For the text-containing cell, return its midpoint in (X, Y) coordinate format. 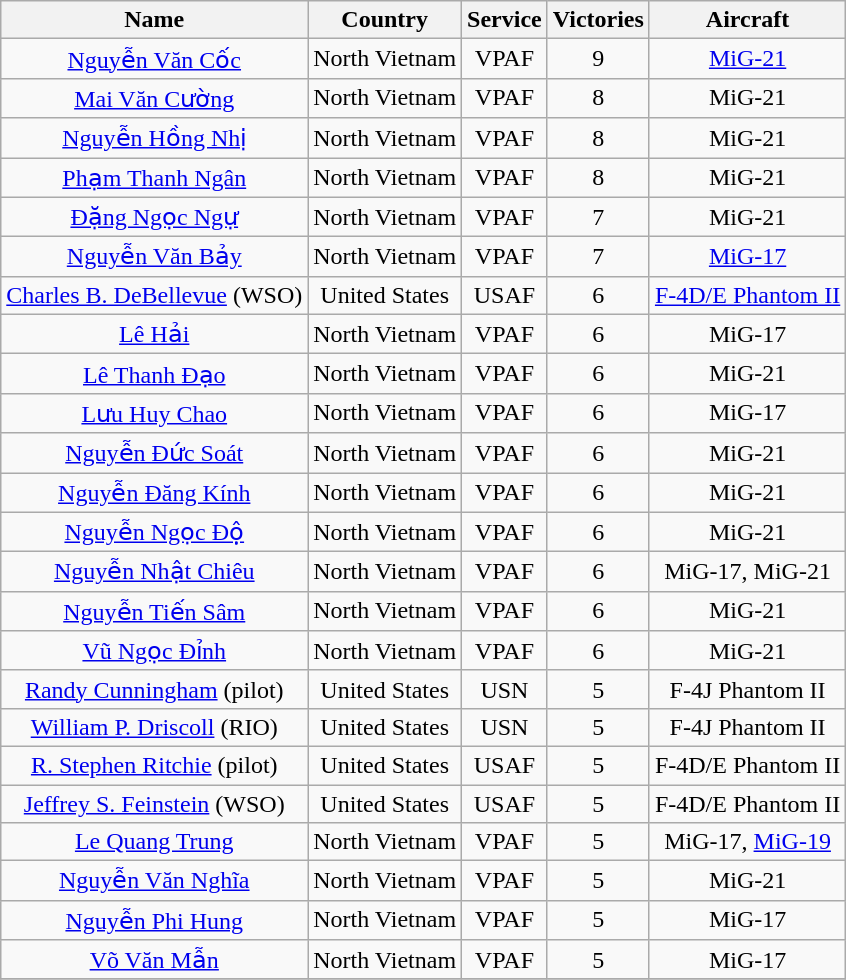
Nguyễn Tiến Sâm (154, 611)
Nguyễn Văn Nghĩa (154, 881)
Võ Văn Mẫn (154, 960)
Nguyễn Hồng Nhị (154, 138)
Nguyễn Phi Hung (154, 920)
Phạm Thanh Ngân (154, 178)
Service (505, 20)
Lê Thanh Đạo (154, 374)
Victories (598, 20)
MiG-17, MiG-21 (747, 572)
Lê Hải (154, 334)
Nguyễn Văn Bảy (154, 257)
Name (154, 20)
Le Quang Trung (154, 842)
Nguyễn Văn Cốc (154, 59)
R. Stephen Ritchie (pilot) (154, 765)
Aircraft (747, 20)
MiG-17, MiG-19 (747, 842)
Country (385, 20)
Randy Cunningham (pilot) (154, 689)
Nguyễn Đức Soát (154, 453)
Nguyễn Ngọc Độ (154, 532)
9 (598, 59)
Charles B. DeBellevue (WSO) (154, 295)
Nguyễn Đăng Kính (154, 492)
Mai Văn Cường (154, 98)
Nguyễn Nhật Chiêu (154, 572)
Đặng Ngọc Ngự (154, 217)
Vũ Ngọc Đỉnh (154, 651)
Jeffrey S. Feinstein (WSO) (154, 803)
Lưu Huy Chao (154, 413)
William P. Driscoll (RIO) (154, 727)
